Find where the given text appears and provide that cell's center as [x, y] coordinate. 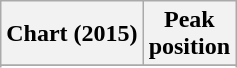
Peak position [189, 34]
Chart (2015) [72, 34]
